Locate the cell with the specified text and output its [X, Y] center coordinate. 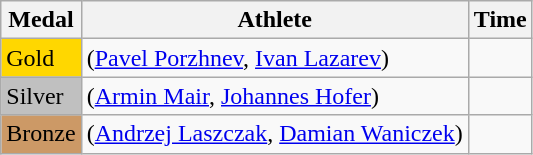
Silver [41, 96]
Medal [41, 20]
Athlete [274, 20]
Gold [41, 58]
Time [500, 20]
(Andrzej Laszczak, Damian Waniczek) [274, 134]
(Armin Mair, Johannes Hofer) [274, 96]
(Pavel Porzhnev, Ivan Lazarev) [274, 58]
Bronze [41, 134]
